From the cell containing the given text, extract its center point as [X, Y] coordinate. 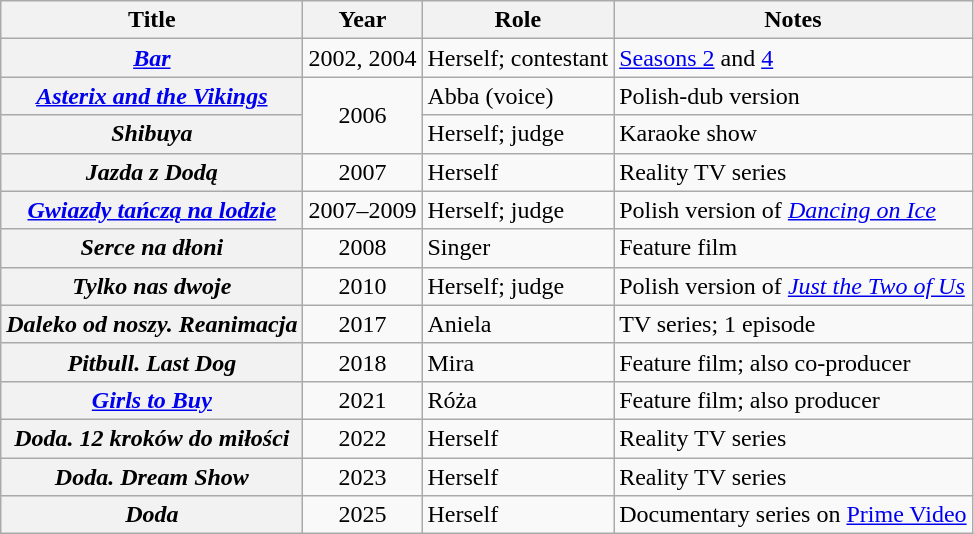
Polish version of Just the Two of Us [793, 286]
Daleko od noszy. Reanimacja [152, 324]
2007 [362, 172]
Feature film; also producer [793, 400]
TV series; 1 episode [793, 324]
Girls to Buy [152, 400]
2021 [362, 400]
Gwiazdy tańczą na lodzie [152, 210]
Doda. Dream Show [152, 477]
Aniela [518, 324]
Documentary series on Prime Video [793, 515]
Shibuya [152, 134]
2007–2009 [362, 210]
2023 [362, 477]
Year [362, 20]
Bar [152, 58]
Jazda z Dodą [152, 172]
Seasons 2 and 4 [793, 58]
2002, 2004 [362, 58]
Feature film; also co-producer [793, 362]
Abba (voice) [518, 96]
Doda [152, 515]
Pitbull. Last Dog [152, 362]
Karaoke show [793, 134]
Herself; contestant [518, 58]
Singer [518, 248]
2006 [362, 115]
Polish-dub version [793, 96]
2010 [362, 286]
Mira [518, 362]
Asterix and the Vikings [152, 96]
2017 [362, 324]
Polish version of Dancing on Ice [793, 210]
Doda. 12 kroków do miłości [152, 438]
Feature film [793, 248]
2025 [362, 515]
Notes [793, 20]
Róża [518, 400]
2022 [362, 438]
Tylko nas dwoje [152, 286]
2018 [362, 362]
Title [152, 20]
Serce na dłoni [152, 248]
Role [518, 20]
2008 [362, 248]
